Identify which cell holds the provided text, then report its (x, y) central coordinate. 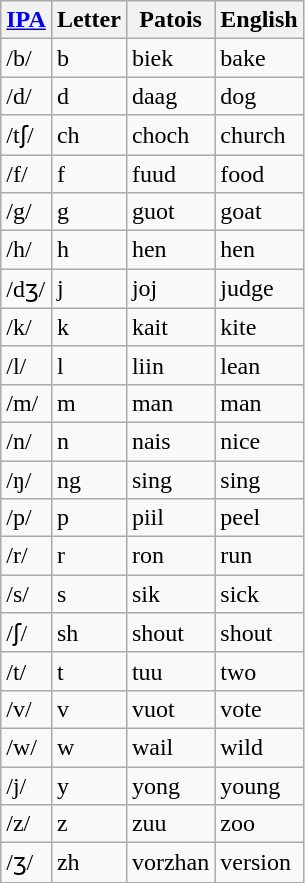
p (88, 518)
/l/ (26, 365)
kait (170, 327)
church (259, 135)
lean (259, 365)
English (259, 20)
/g/ (26, 212)
/n/ (26, 441)
/t/ (26, 671)
t (88, 671)
/f/ (26, 173)
nais (170, 441)
m (88, 403)
judge (259, 289)
/r/ (26, 556)
/b/ (26, 58)
/m/ (26, 403)
n (88, 441)
/s/ (26, 594)
/v/ (26, 709)
z (88, 824)
y (88, 785)
l (88, 365)
yong (170, 785)
guot (170, 212)
/j/ (26, 785)
d (88, 96)
ron (170, 556)
/dʒ/ (26, 289)
Patois (170, 20)
j (88, 289)
/d/ (26, 96)
r (88, 556)
vuot (170, 709)
liin (170, 365)
/ʃ/ (26, 633)
ng (88, 479)
f (88, 173)
goat (259, 212)
w (88, 747)
vorzhan (170, 863)
piil (170, 518)
zuu (170, 824)
dog (259, 96)
ch (88, 135)
young (259, 785)
s (88, 594)
sh (88, 633)
b (88, 58)
g (88, 212)
peel (259, 518)
kite (259, 327)
/ʒ/ (26, 863)
wail (170, 747)
fuud (170, 173)
run (259, 556)
h (88, 250)
nice (259, 441)
choch (170, 135)
tuu (170, 671)
sick (259, 594)
zh (88, 863)
/k/ (26, 327)
sik (170, 594)
vote (259, 709)
two (259, 671)
version (259, 863)
/w/ (26, 747)
v (88, 709)
/p/ (26, 518)
bake (259, 58)
Letter (88, 20)
/h/ (26, 250)
/z/ (26, 824)
zoo (259, 824)
biek (170, 58)
food (259, 173)
daag (170, 96)
joj (170, 289)
IPA (26, 20)
k (88, 327)
wild (259, 747)
/tʃ/ (26, 135)
/ŋ/ (26, 479)
